Extract the [x, y] coordinate from the center of the cell holding the provided text.  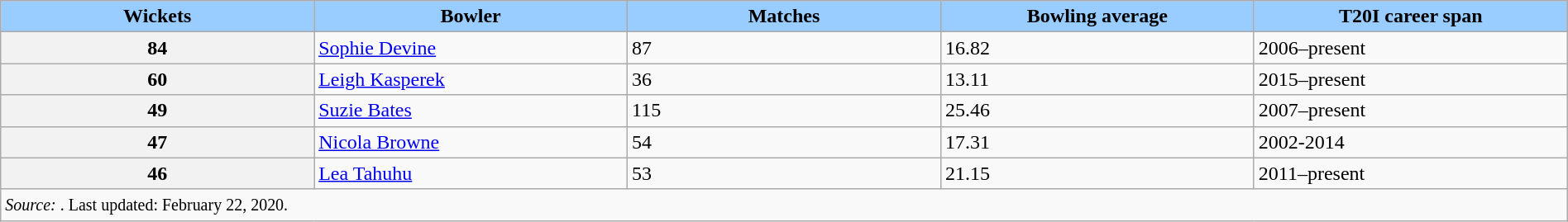
Leigh Kasperek [471, 79]
87 [784, 48]
T20I career span [1411, 17]
Wickets [157, 17]
2015–present [1411, 79]
Sophie Devine [471, 48]
Nicola Browne [471, 142]
Suzie Bates [471, 111]
17.31 [1097, 142]
2011–present [1411, 173]
36 [784, 79]
54 [784, 142]
Bowling average [1097, 17]
60 [157, 79]
47 [157, 142]
84 [157, 48]
16.82 [1097, 48]
25.46 [1097, 111]
46 [157, 173]
49 [157, 111]
Matches [784, 17]
Source: . Last updated: February 22, 2020. [784, 205]
21.15 [1097, 173]
Bowler [471, 17]
2002-2014 [1411, 142]
2007–present [1411, 111]
2006–present [1411, 48]
115 [784, 111]
13.11 [1097, 79]
53 [784, 173]
Lea Tahuhu [471, 173]
